Return (X, Y) of the center of cell containing provided text 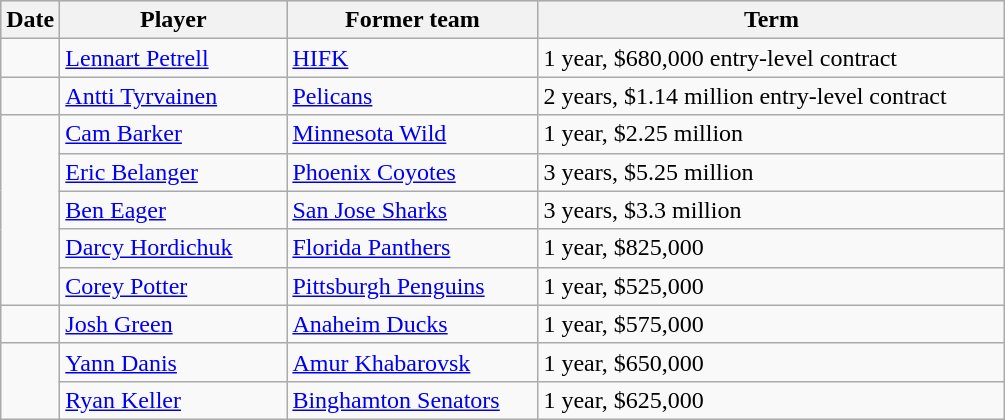
1 year, $525,000 (772, 286)
Ryan Keller (174, 400)
1 year, $575,000 (772, 324)
1 year, $825,000 (772, 248)
Term (772, 20)
Phoenix Coyotes (412, 172)
Date (30, 20)
1 year, $680,000 entry-level contract (772, 58)
Binghamton Senators (412, 400)
San Jose Sharks (412, 210)
1 year, $650,000 (772, 362)
Yann Danis (174, 362)
Ben Eager (174, 210)
Pittsburgh Penguins (412, 286)
Cam Barker (174, 134)
Corey Potter (174, 286)
3 years, $3.3 million (772, 210)
Josh Green (174, 324)
Antti Tyrvainen (174, 96)
2 years, $1.14 million entry-level contract (772, 96)
Darcy Hordichuk (174, 248)
1 year, $2.25 million (772, 134)
Player (174, 20)
Minnesota Wild (412, 134)
HIFK (412, 58)
1 year, $625,000 (772, 400)
Amur Khabarovsk (412, 362)
Former team (412, 20)
Eric Belanger (174, 172)
Pelicans (412, 96)
3 years, $5.25 million (772, 172)
Anaheim Ducks (412, 324)
Lennart Petrell (174, 58)
Florida Panthers (412, 248)
